Output the (X, Y) coordinate of the center of the cell containing the given text.  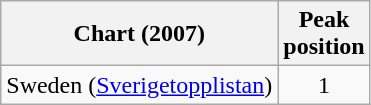
Peakposition (324, 34)
1 (324, 85)
Chart (2007) (140, 34)
Sweden (Sverigetopplistan) (140, 85)
